Extract the [X, Y] coordinate from the center of the cell holding the provided text.  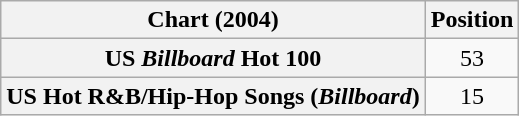
15 [472, 96]
US Billboard Hot 100 [213, 58]
Position [472, 20]
US Hot R&B/Hip-Hop Songs (Billboard) [213, 96]
53 [472, 58]
Chart (2004) [213, 20]
